Identify which cell holds the provided text, then report its (x, y) central coordinate. 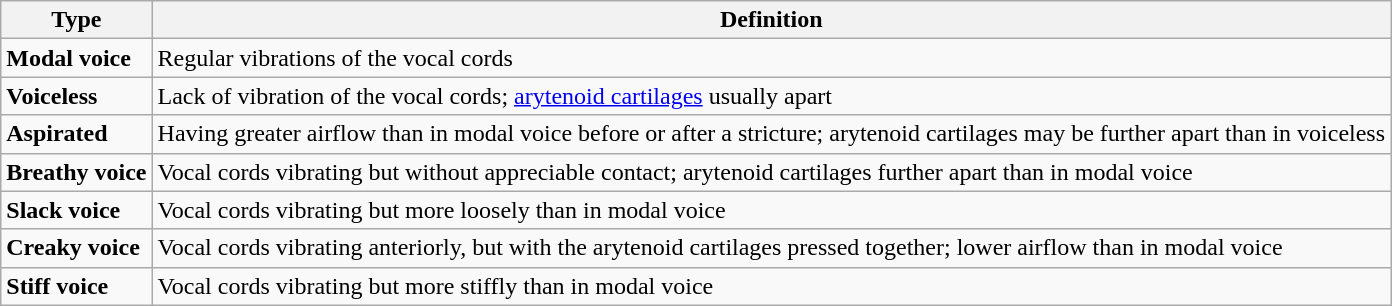
Breathy voice (76, 172)
Voiceless (76, 96)
Lack of vibration of the vocal cords; arytenoid cartilages usually apart (772, 96)
Type (76, 20)
Slack voice (76, 210)
Modal voice (76, 58)
Aspirated (76, 134)
Creaky voice (76, 248)
Stiff voice (76, 286)
Regular vibrations of the vocal cords (772, 58)
Vocal cords vibrating but more stiffly than in modal voice (772, 286)
Having greater airflow than in modal voice before or after a stricture; arytenoid cartilages may be further apart than in voiceless (772, 134)
Vocal cords vibrating but more loosely than in modal voice (772, 210)
Vocal cords vibrating but without appreciable contact; arytenoid cartilages further apart than in modal voice (772, 172)
Vocal cords vibrating anteriorly, but with the arytenoid cartilages pressed together; lower airflow than in modal voice (772, 248)
Definition (772, 20)
